Find where the given text appears and provide that cell's center as (X, Y) coordinate. 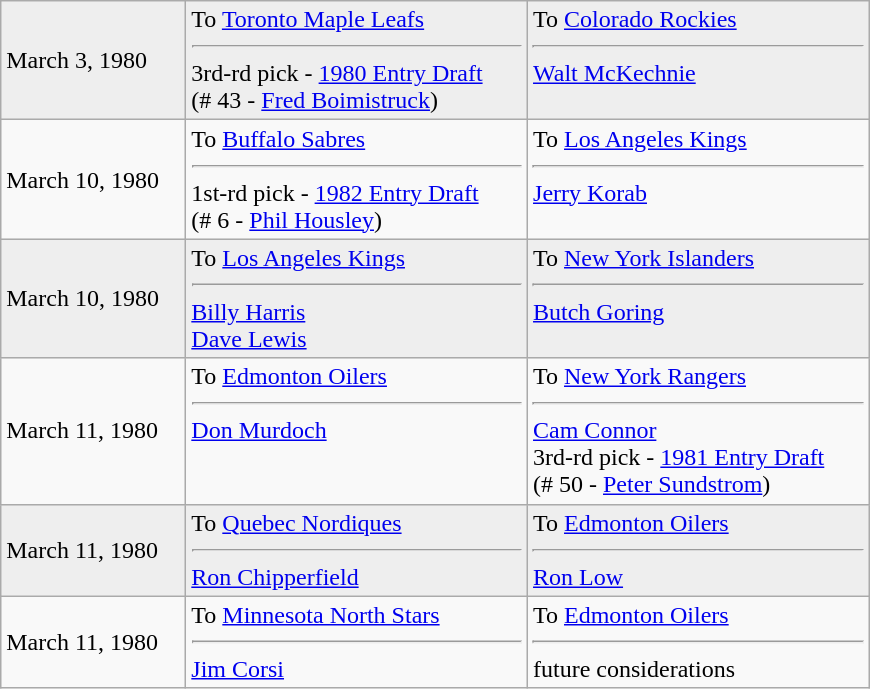
To Edmonton OilersDon Murdoch (357, 431)
To Edmonton OilersRon Low (699, 550)
To Los Angeles KingsJerry Korab (699, 180)
To Edmonton Oilersfuture considerations (699, 642)
To Minnesota North StarsJim Corsi (357, 642)
To Colorado RockiesWalt McKechnie (699, 60)
To New York IslandersButch Goring (699, 298)
To Toronto Maple Leafs3rd-rd pick - 1980 Entry Draft(# 43 - Fred Boimistruck) (357, 60)
To New York RangersCam Connor3rd-rd pick - 1981 Entry Draft(# 50 - Peter Sundstrom) (699, 431)
To Quebec NordiquesRon Chipperfield (357, 550)
To Buffalo Sabres1st-rd pick - 1982 Entry Draft(# 6 - Phil Housley) (357, 180)
March 3, 1980 (94, 60)
To Los Angeles KingsBilly HarrisDave Lewis (357, 298)
